Locate the cell with the specified text and output its (x, y) center coordinate. 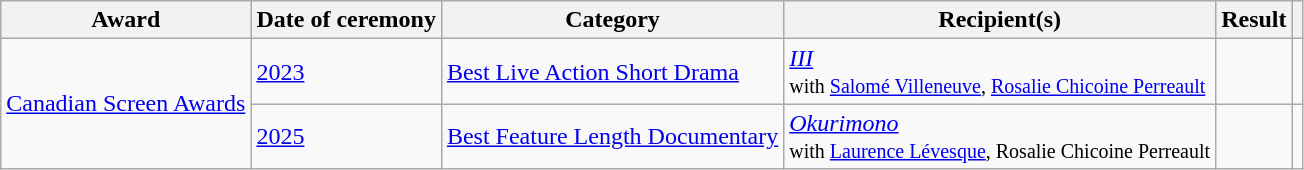
Date of ceremony (346, 20)
Canadian Screen Awards (126, 104)
2023 (346, 72)
Category (612, 20)
Best Live Action Short Drama (612, 72)
2025 (346, 136)
Best Feature Length Documentary (612, 136)
Okurimonowith Laurence Lévesque, Rosalie Chicoine Perreault (1000, 136)
Recipient(s) (1000, 20)
Result (1254, 20)
Award (126, 20)
IIIwith Salomé Villeneuve, Rosalie Chicoine Perreault (1000, 72)
